Identify which cell holds the provided text, then report its (X, Y) central coordinate. 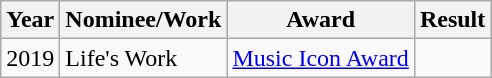
Music Icon Award (321, 58)
Year (30, 20)
Result (452, 20)
Nominee/Work (144, 20)
Life's Work (144, 58)
2019 (30, 58)
Award (321, 20)
